Output the [x, y] coordinate of the center of the cell containing the given text.  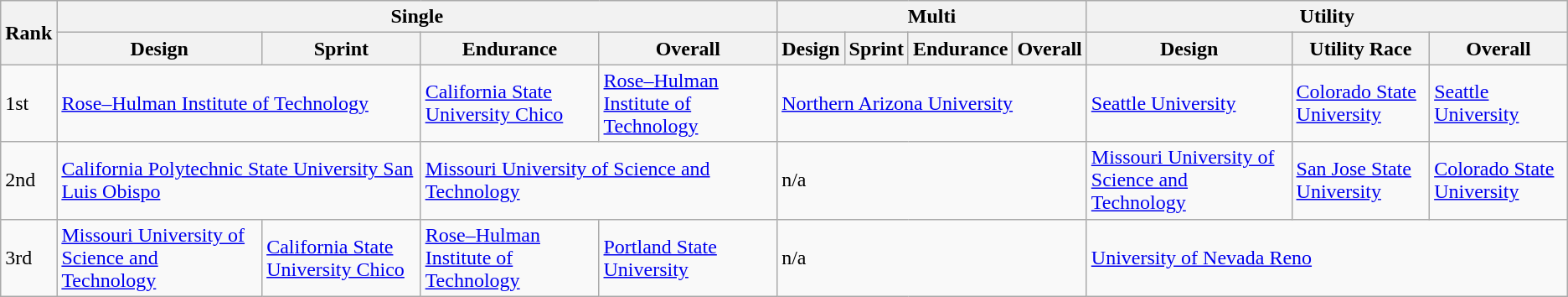
Utility Race [1360, 49]
1st [28, 103]
Multi [932, 17]
2nd [28, 180]
San Jose State University [1360, 180]
Single [417, 17]
Portland State University [689, 258]
3rd [28, 258]
Northern Arizona University [932, 103]
California Polytechnic State University San Luis Obispo [239, 180]
Utility [1327, 17]
Rank [28, 33]
University of Nevada Reno [1327, 258]
